Pinpoint the cell where the given text exists, returning its [X, Y] midpoint coordinate. 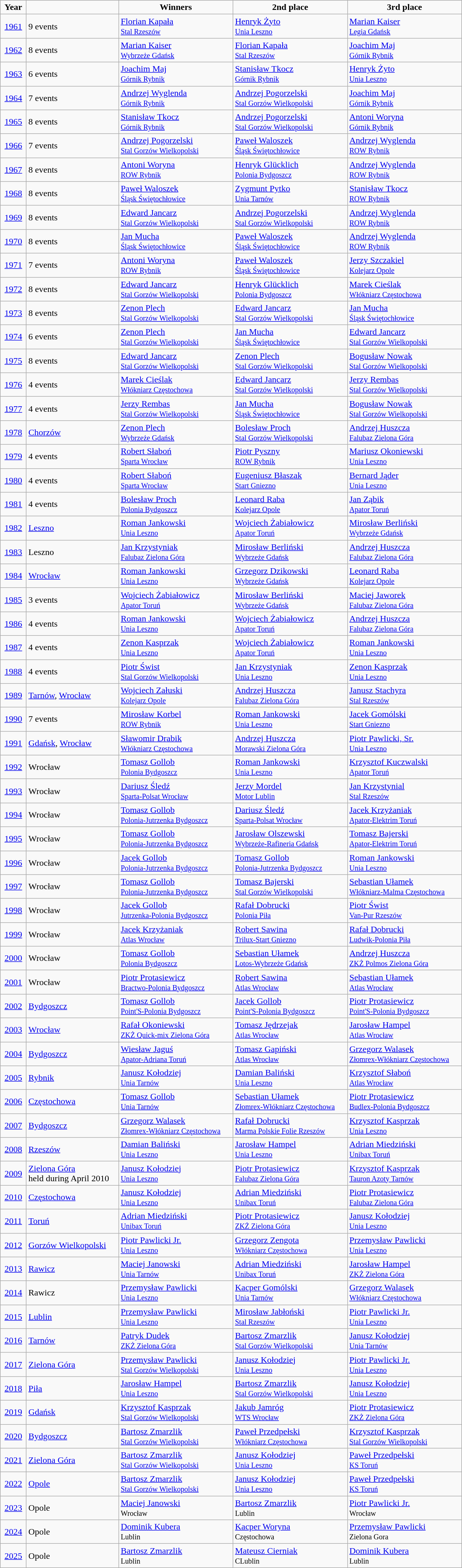
1983 [13, 552]
Wiesław Jaguś Apator-Adriana Toruń [176, 1053]
Mirosław Korbel ROW Rybnik [176, 719]
Jarosław Olszewski Wybrzeże-Rafineria Gdańsk [290, 839]
1967 [13, 170]
9 events [73, 26]
Lublin [73, 1316]
1962 [13, 50]
Gdańsk, Wrocław [73, 743]
1973 [13, 313]
Przemysław PawlickiZielona Gora [404, 1532]
1992 [13, 767]
Grzegorz ZengotaWłókniarz Częstochowa [290, 1245]
1976 [13, 385]
Jacek Gollob Point'S-Polonia Bydgoszcz [290, 1006]
Rzeszów [73, 1150]
Wojciech Załuski Kolejarz Opole [176, 696]
Rafał Dobrucki Polonia Piła [290, 910]
1995 [13, 839]
Jacek Gollob Jutrzenka-Polonia Bydgoszcz [176, 910]
Zenon Plech Wybrzeże Gdańsk [176, 433]
1982 [13, 528]
2020 [13, 1436]
Piotr Świst Van-Pur Rzeszów [404, 910]
Jarosław Hampel Atlas Wrocław [404, 1030]
3rd place [404, 7]
Krzysztof Kasprzak Unia Leszno [404, 1125]
2025 [13, 1556]
Kacper GomólskiUnia Tarnów [290, 1293]
1975 [13, 361]
2015 [13, 1316]
Piotr Protasiewicz Point'S-Polonia Bydgoszcz [404, 1006]
2023 [13, 1508]
1979 [13, 456]
Jarosław HampelUnia Leszno [176, 1388]
Sebastian Ułamek Atlas Wrocław [404, 982]
Andrzej Wyglenda Górnik Rybnik [176, 98]
1985 [13, 599]
2002 [13, 1006]
Krzysztof Słaboń Atlas Wrocław [404, 1078]
Piotr Protasiewicz Bractwo-Polonia Bydgoszcz [176, 982]
Jan Krzystynial Stal Rzeszów [404, 791]
1968 [13, 193]
Jarosław Hampel Unia Leszno [290, 1150]
Robert Sawina Trilux-Start Gniezno [290, 934]
2001 [13, 982]
Piotr Pawlicki, Sr. Unia Leszno [404, 743]
Chorzów [73, 433]
Jacek Gomólski Start Gniezno [404, 719]
Piotr Protasiewicz Budlex-Polonia Bydgoszcz [404, 1102]
1970 [13, 241]
Rybnik [73, 1078]
Maciej Jaworek Falubaz Zielona Góra [404, 599]
Jarosław HampelZKŻ Zielona Góra [404, 1269]
Jan Ząbik Apator Toruń [404, 504]
2016 [13, 1341]
Przemysław PawlickiStal Gorzów Wielkopolski [176, 1364]
Tomasz Gollob Unia Tarnów [176, 1102]
Rafał Dobrucki Ludwik-Polonia Piła [404, 934]
1987 [13, 647]
Jacek Gollob Polonia-Jutrzenka Bydgoszcz [176, 862]
2018 [13, 1388]
Tomasz Gollob Point'S-Polonia Bydgoszcz [176, 1006]
1997 [13, 887]
Sebastian Ułamek Lotos-Wybrzeże Gdańsk [290, 958]
1990 [13, 719]
Sebastian Ułamek Złomrex-Włókniarz Częstochowa [290, 1102]
2014 [13, 1293]
Jan Krzystyniak Falubaz Zielona Góra [176, 552]
1984 [13, 576]
Grzegorz WalasekWłókniarz Częstochowa [404, 1293]
Bernard Jąder Unia Leszno [404, 480]
Gorzów Wielkopolski [73, 1245]
2005 [13, 1078]
1974 [13, 337]
Paweł PrzedpełskiWłókniarz Częstochowa [290, 1436]
Antoni Woryna Górnik Rybnik [404, 122]
2017 [13, 1364]
1961 [13, 26]
1989 [13, 696]
Gdańsk [73, 1412]
2003 [13, 1030]
1986 [13, 624]
1993 [13, 791]
2024 [13, 1532]
1991 [13, 743]
2013 [13, 1269]
Bolesław Proch Stal Gorzów Wielkopolski [290, 433]
Sebastian Ułamek Włókniarz-Malma Częstochowa [404, 887]
2011 [13, 1221]
1966 [13, 145]
2000 [13, 958]
2022 [13, 1484]
1964 [13, 98]
2006 [13, 1102]
1971 [13, 265]
Tarnów, Wrocław [73, 696]
Marian Kaiser Legia Gdańsk [404, 26]
Kacper WorynaCzęstochowa [290, 1532]
Tomasz Bajerski Apator-Elektrim Toruń [404, 839]
1996 [13, 862]
1977 [13, 408]
Janusz KołodziejUnia Tarnów [404, 1341]
Maciej JanowskiUnia Tarnów [176, 1269]
Year [13, 7]
Tarnów [73, 1341]
Piła [73, 1388]
1965 [13, 122]
1988 [13, 671]
Krzysztof Kasprzak Tauron Azoty Tarnów [404, 1173]
Maciej JanowskiWrocław [176, 1508]
Piotr Świst Stal Gorzów Wielkopolski [176, 671]
Piotr Pawlicki Jr.Wrocław [404, 1508]
Winners [176, 7]
Jerzy Szczakiel Kolejarz Opole [404, 265]
Toruń [73, 1221]
Zielona Góraheld during April 2010 [73, 1173]
Piotr Pyszny ROW Rybnik [290, 456]
1980 [13, 480]
Stanisław Tkocz ROW Rybnik [404, 193]
Andrzej Huszcza Morawski Zielona Góra [290, 743]
1994 [13, 815]
2004 [13, 1053]
1998 [13, 910]
Janusz Stachyra Stal Rzeszów [404, 696]
Mariusz Okoniewski Unia Leszno [404, 456]
2008 [13, 1150]
1999 [13, 934]
Jerzy Mordel Motor Lublin [290, 791]
Jakub JamrógWTS Wrocław [290, 1412]
Robert Sawina Atlas Wrocław [290, 982]
Jan Krzystyniak Unia Leszno [290, 671]
1963 [13, 74]
1981 [13, 504]
Sławomir Drabik Włókniarz Częstochowa [176, 743]
3 events [73, 599]
Tomasz Jędrzejak Atlas Wrocław [290, 1030]
1978 [13, 433]
Eugeniusz Błaszak Start Gniezno [290, 480]
1969 [13, 217]
2021 [13, 1460]
2007 [13, 1125]
2012 [13, 1245]
2nd place [290, 7]
Bolesław Proch Polonia Bydgoszcz [176, 504]
Andrzej Huszcza ZKŻ Polmos Zielona Góra [404, 958]
2010 [13, 1197]
Janusz Kołodziej Unia Tarnów [176, 1078]
Krzysztof Kuczwalski Apator Toruń [404, 767]
Grzegorz Dzikowski Wybrzeże Gdańsk [290, 576]
2009 [13, 1173]
Mateusz CierniakCLublin [290, 1556]
Rafał Okoniewski ZKŻ Quick-mix Zielona Góra [176, 1030]
Patryk DudekZKŻ Zielona Góra [176, 1341]
Rafał Dobrucki Marma Polskie Folie Rzeszów [290, 1125]
Mirosław JabłońskiStal Rzeszów [290, 1316]
Tomasz Gapiński Atlas Wrocław [290, 1053]
Tomasz Bajerski Stal Gorzów Wielkopolski [290, 887]
Marian Kaiser Wybrzeże Gdańsk [176, 50]
1972 [13, 289]
Zygmunt Pytko Unia Tarnów [290, 193]
2019 [13, 1412]
Jacek Krzyżaniak Atlas Wrocław [176, 934]
Jacek Krzyżaniak Apator-Elektrim Toruń [404, 815]
